Pinpoint the cell where the given text exists, returning its (X, Y) midpoint coordinate. 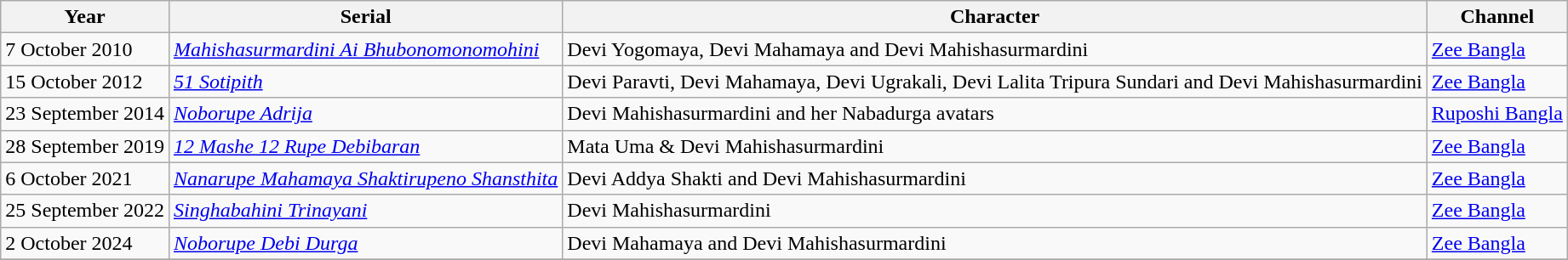
Noborupe Debi Durga (365, 243)
Devi Mahishasurmardini and her Nabadurga avatars (995, 114)
12 Mashe 12 Rupe Debibaran (365, 146)
Year (85, 17)
Singhabahini Trinayani (365, 211)
Noborupe Adrija (365, 114)
Mahishasurmardini Ai Bhubonomonomohini (365, 49)
25 September 2022 (85, 211)
Devi Yogomaya, Devi Mahamaya and Devi Mahishasurmardini (995, 49)
Mata Uma & Devi Mahishasurmardini (995, 146)
23 September 2014 (85, 114)
51 Sotipith (365, 82)
Channel (1496, 17)
Devi Addya Shakti and Devi Mahishasurmardini (995, 178)
Serial (365, 17)
Character (995, 17)
15 October 2012 (85, 82)
6 October 2021 (85, 178)
2 October 2024 (85, 243)
Devi Paravti, Devi Mahamaya, Devi Ugrakali, Devi Lalita Tripura Sundari and Devi Mahishasurmardini (995, 82)
Nanarupe Mahamaya Shaktirupeno Shansthita (365, 178)
Devi Mahamaya and Devi Mahishasurmardini (995, 243)
28 September 2019 (85, 146)
Devi Mahishasurmardini (995, 211)
Ruposhi Bangla (1496, 114)
7 October 2010 (85, 49)
